Determine the [X, Y] coordinate at the center of the cell enclosing the given text.  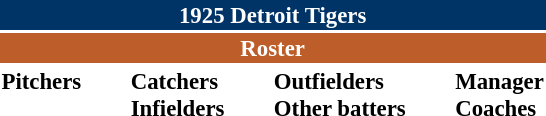
1925 Detroit Tigers [272, 15]
Roster [272, 48]
